Search for the cell housing the specified text and yield its (X, Y) center coordinate. 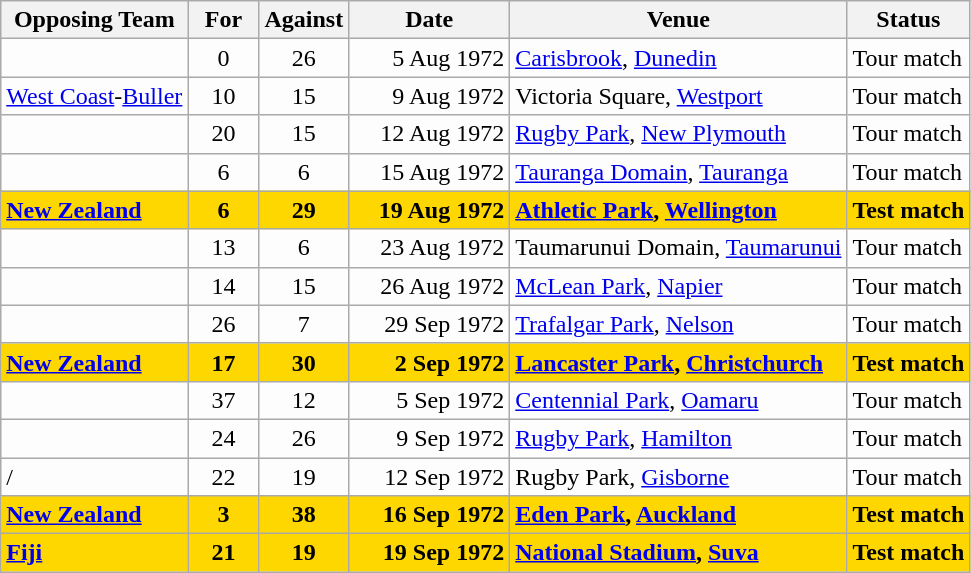
Status (908, 20)
Rugby Park, New Plymouth (678, 134)
National Stadium, Suva (678, 553)
9 Aug 1972 (430, 96)
/ (94, 477)
3 (224, 515)
Opposing Team (94, 20)
10 (224, 96)
Fiji (94, 553)
29 Sep 1972 (430, 324)
West Coast-Buller (94, 96)
Victoria Square, Westport (678, 96)
37 (224, 400)
14 (224, 286)
Date (430, 20)
17 (224, 362)
12 (304, 400)
38 (304, 515)
20 (224, 134)
2 Sep 1972 (430, 362)
30 (304, 362)
For (224, 20)
23 Aug 1972 (430, 248)
26 Aug 1972 (430, 286)
Trafalgar Park, Nelson (678, 324)
22 (224, 477)
Rugby Park, Hamilton (678, 438)
13 (224, 248)
19 Sep 1972 (430, 553)
0 (224, 58)
McLean Park, Napier (678, 286)
Centennial Park, Oamaru (678, 400)
Against (304, 20)
Athletic Park, Wellington (678, 210)
21 (224, 553)
Lancaster Park, Christchurch (678, 362)
5 Aug 1972 (430, 58)
16 Sep 1972 (430, 515)
Taumarunui Domain, Taumarunui (678, 248)
15 Aug 1972 (430, 172)
9 Sep 1972 (430, 438)
12 Sep 1972 (430, 477)
Venue (678, 20)
7 (304, 324)
5 Sep 1972 (430, 400)
19 Aug 1972 (430, 210)
Carisbrook, Dunedin (678, 58)
Eden Park, Auckland (678, 515)
Tauranga Domain, Tauranga (678, 172)
12 Aug 1972 (430, 134)
29 (304, 210)
Rugby Park, Gisborne (678, 477)
24 (224, 438)
